Capture the cell that displays the provided text and extract its (X, Y) central coordinate. 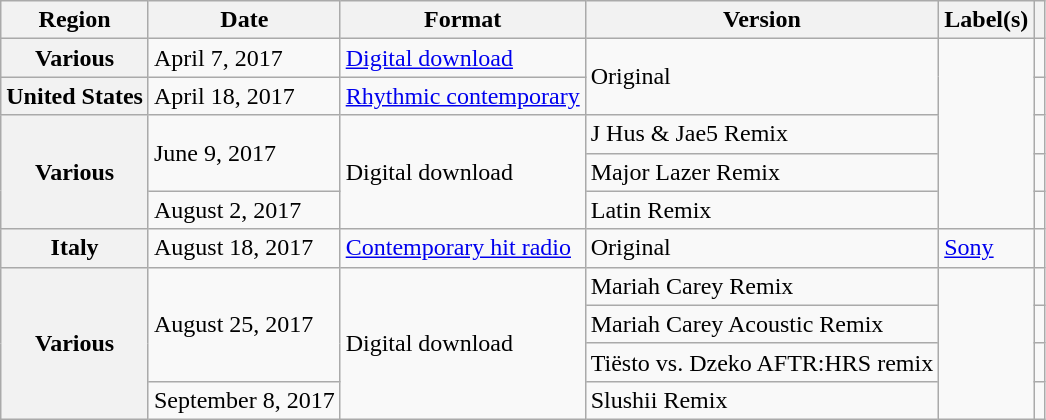
J Hus & Jae5 Remix (762, 134)
Region (75, 20)
Slushii Remix (762, 400)
Sony (986, 248)
Major Lazer Remix (762, 172)
Rhythmic contemporary (462, 96)
Mariah Carey Acoustic Remix (762, 324)
Tiësto vs. Dzeko AFTR:HRS remix (762, 362)
September 8, 2017 (244, 400)
April 7, 2017 (244, 58)
June 9, 2017 (244, 153)
April 18, 2017 (244, 96)
August 2, 2017 (244, 210)
Label(s) (986, 20)
August 18, 2017 (244, 248)
Version (762, 20)
Mariah Carey Remix (762, 286)
Italy (75, 248)
Date (244, 20)
Latin Remix (762, 210)
United States (75, 96)
Contemporary hit radio (462, 248)
Format (462, 20)
August 25, 2017 (244, 324)
